Capture the cell that displays the provided text and extract its (x, y) central coordinate. 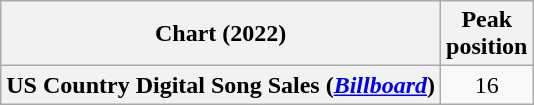
Peakposition (487, 34)
US Country Digital Song Sales (Billboard) (221, 85)
16 (487, 85)
Chart (2022) (221, 34)
